Capture the cell that displays the provided text and extract its [x, y] central coordinate. 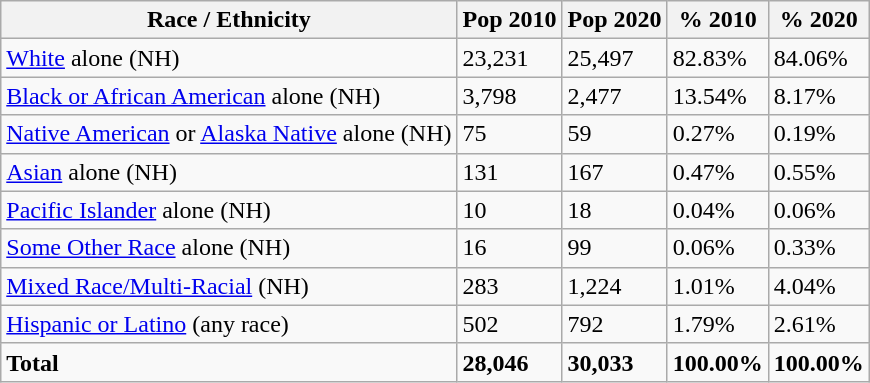
84.06% [818, 58]
82.83% [718, 58]
% 2010 [718, 20]
Total [229, 362]
Black or African American alone (NH) [229, 96]
Pop 2010 [510, 20]
502 [510, 324]
131 [510, 172]
0.47% [718, 172]
0.55% [818, 172]
2.61% [818, 324]
White alone (NH) [229, 58]
Pacific Islander alone (NH) [229, 210]
283 [510, 286]
75 [510, 134]
Native American or Alaska Native alone (NH) [229, 134]
1.79% [718, 324]
13.54% [718, 96]
28,046 [510, 362]
0.33% [818, 248]
99 [614, 248]
% 2020 [818, 20]
Pop 2020 [614, 20]
0.27% [718, 134]
792 [614, 324]
0.04% [718, 210]
Some Other Race alone (NH) [229, 248]
4.04% [818, 286]
8.17% [818, 96]
10 [510, 210]
25,497 [614, 58]
Asian alone (NH) [229, 172]
0.19% [818, 134]
1,224 [614, 286]
167 [614, 172]
16 [510, 248]
Hispanic or Latino (any race) [229, 324]
30,033 [614, 362]
59 [614, 134]
18 [614, 210]
23,231 [510, 58]
1.01% [718, 286]
Race / Ethnicity [229, 20]
3,798 [510, 96]
Mixed Race/Multi-Racial (NH) [229, 286]
2,477 [614, 96]
